For the text-containing cell, return its midpoint in (X, Y) coordinate format. 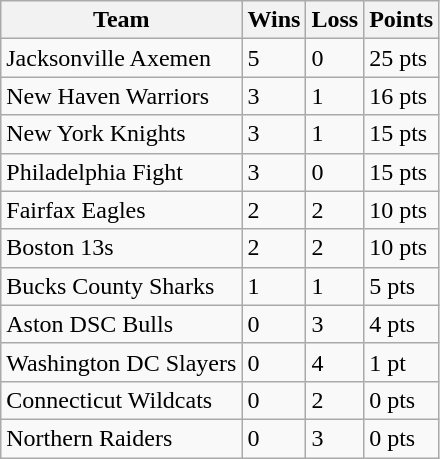
Fairfax Eagles (122, 210)
Connecticut Wildcats (122, 400)
4 pts (402, 324)
Washington DC Slayers (122, 362)
Loss (335, 20)
Boston 13s (122, 248)
Jacksonville Axemen (122, 58)
New Haven Warriors (122, 96)
Aston DSC Bulls (122, 324)
25 pts (402, 58)
4 (335, 362)
5 (274, 58)
1 pt (402, 362)
New York Knights (122, 134)
Bucks County Sharks (122, 286)
Philadelphia Fight (122, 172)
Wins (274, 20)
5 pts (402, 286)
Northern Raiders (122, 438)
Team (122, 20)
16 pts (402, 96)
Points (402, 20)
